Scan for the cell matching the given text and deliver its (X, Y) coordinate at center. 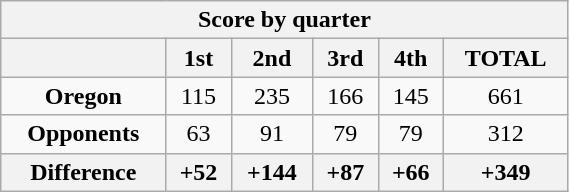
Oregon (84, 96)
4th (410, 58)
312 (506, 134)
2nd (272, 58)
3rd (346, 58)
1st (198, 58)
+87 (346, 172)
Opponents (84, 134)
TOTAL (506, 58)
63 (198, 134)
+52 (198, 172)
91 (272, 134)
+66 (410, 172)
235 (272, 96)
166 (346, 96)
115 (198, 96)
+349 (506, 172)
Difference (84, 172)
145 (410, 96)
Score by quarter (284, 20)
661 (506, 96)
+144 (272, 172)
